Detect which cell encompasses the target text, then output its (x, y) center coordinate. 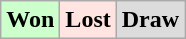
Lost (88, 20)
Draw (150, 20)
Won (30, 20)
